Return [x, y] of the center of cell containing provided text 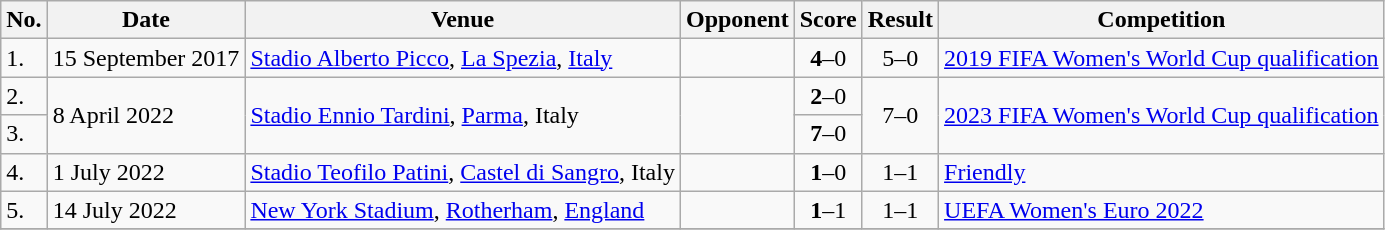
2–0 [828, 96]
Opponent [737, 20]
1–0 [828, 172]
Result [900, 20]
4. [24, 172]
Stadio Teofilo Patini, Castel di Sangro, Italy [463, 172]
14 July 2022 [146, 210]
Friendly [1162, 172]
No. [24, 20]
5. [24, 210]
3. [24, 134]
2023 FIFA Women's World Cup qualification [1162, 115]
Stadio Alberto Picco, La Spezia, Italy [463, 58]
2019 FIFA Women's World Cup qualification [1162, 58]
Stadio Ennio Tardini, Parma, Italy [463, 115]
New York Stadium, Rotherham, England [463, 210]
Score [828, 20]
Competition [1162, 20]
1 July 2022 [146, 172]
2. [24, 96]
Venue [463, 20]
UEFA Women's Euro 2022 [1162, 210]
4–0 [828, 58]
1. [24, 58]
Date [146, 20]
5–0 [900, 58]
8 April 2022 [146, 115]
15 September 2017 [146, 58]
